Extract the (x, y) coordinate from the center of the cell holding the provided text.  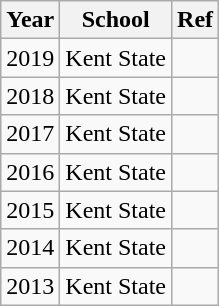
2017 (30, 134)
2014 (30, 248)
School (116, 20)
2018 (30, 96)
Ref (196, 20)
2016 (30, 172)
2015 (30, 210)
2013 (30, 286)
Year (30, 20)
2019 (30, 58)
